Capture the cell that displays the provided text and extract its (x, y) central coordinate. 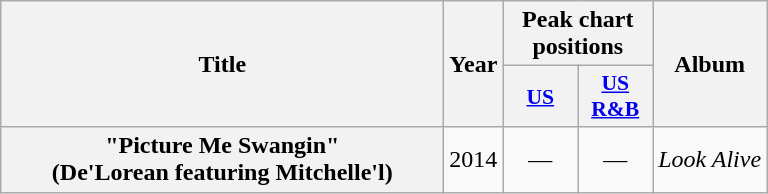
Year (474, 64)
Album (710, 64)
"Picture Me Swangin"(De'Lorean featuring Mitchelle'l) (222, 160)
2014 (474, 160)
Peak chart positions (578, 34)
Title (222, 64)
US (540, 96)
USR&B (616, 96)
Look Alive (710, 160)
